Locate the cell with the specified text and output its (X, Y) center coordinate. 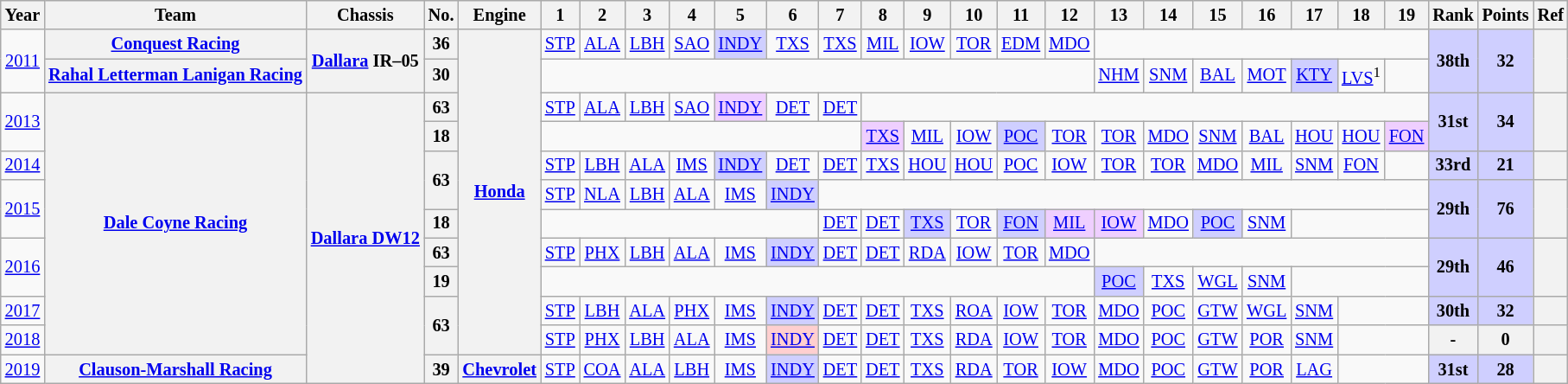
LAG (1314, 369)
2 (603, 15)
46 (1506, 266)
2016 (22, 266)
38th (1453, 61)
30th (1453, 310)
13 (1118, 15)
0 (1506, 340)
7 (840, 15)
8 (883, 15)
9 (927, 15)
33rd (1453, 165)
2014 (22, 165)
2017 (22, 310)
4 (692, 15)
Honda (499, 192)
EDM (1021, 44)
12 (1070, 15)
Team (175, 15)
NHM (1118, 76)
76 (1506, 209)
3 (647, 15)
KTY (1314, 76)
5 (741, 15)
15 (1218, 15)
39 (441, 369)
Dallara IR–05 (365, 61)
2013 (22, 121)
14 (1168, 15)
17 (1314, 15)
MOT (1266, 76)
1 (560, 15)
2019 (22, 369)
Chevrolet (499, 369)
Year (22, 15)
2015 (22, 209)
36 (441, 44)
2018 (22, 340)
Ref (1551, 15)
6 (793, 15)
30 (441, 76)
COA (603, 369)
28 (1506, 369)
ROA (974, 310)
LVS1 (1362, 76)
NLA (603, 195)
Clauson-Marshall Racing (175, 369)
Chassis (365, 15)
Rank (1453, 15)
Points (1506, 15)
2011 (22, 61)
10 (974, 15)
16 (1266, 15)
Engine (499, 15)
- (1453, 340)
21 (1506, 165)
No. (441, 15)
Rahal Letterman Lanigan Racing (175, 76)
Dallara DW12 (365, 239)
Conquest Racing (175, 44)
11 (1021, 15)
34 (1506, 121)
Dale Coyne Racing (175, 223)
